Pinpoint the cell where the given text exists, returning its [x, y] midpoint coordinate. 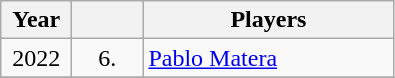
Players [268, 20]
Pablo Matera [268, 58]
Year [36, 20]
6. [108, 58]
2022 [36, 58]
